From the cell containing the given text, extract its center point as [X, Y] coordinate. 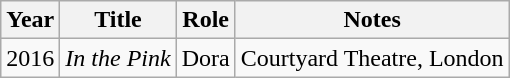
Notes [372, 20]
Courtyard Theatre, London [372, 58]
Dora [206, 58]
In the Pink [118, 58]
2016 [30, 58]
Title [118, 20]
Role [206, 20]
Year [30, 20]
